Determine the (X, Y) coordinate at the center of the cell enclosing the given text.  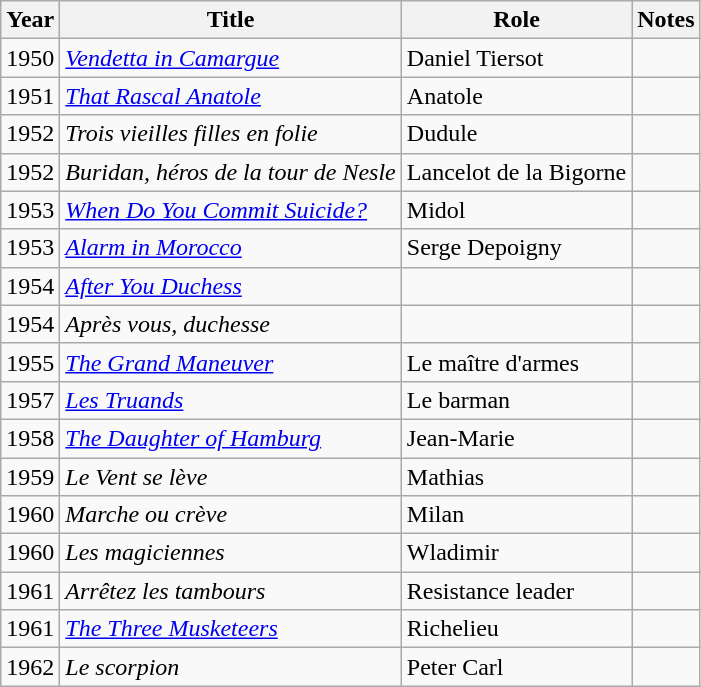
Buridan, héros de la tour de Nesle (230, 172)
Midol (516, 210)
Year (30, 20)
Le maître d'armes (516, 362)
Vendetta in Camargue (230, 58)
Trois vieilles filles en folie (230, 134)
Peter Carl (516, 667)
Anatole (516, 96)
When Do You Commit Suicide? (230, 210)
Arrêtez les tambours (230, 591)
1958 (30, 438)
Milan (516, 515)
After You Duchess (230, 286)
Daniel Tiersot (516, 58)
Notes (666, 20)
1962 (30, 667)
Richelieu (516, 629)
Le barman (516, 400)
That Rascal Anatole (230, 96)
Dudule (516, 134)
Serge Depoigny (516, 248)
1957 (30, 400)
The Daughter of Hamburg (230, 438)
Les Truands (230, 400)
1959 (30, 477)
Le scorpion (230, 667)
Le Vent se lève (230, 477)
Marche ou crève (230, 515)
Les magiciennes (230, 553)
Après vous, duchesse (230, 324)
1955 (30, 362)
Wladimir (516, 553)
Title (230, 20)
1950 (30, 58)
Mathias (516, 477)
The Three Musketeers (230, 629)
Resistance leader (516, 591)
1951 (30, 96)
Alarm in Morocco (230, 248)
Lancelot de la Bigorne (516, 172)
Role (516, 20)
The Grand Maneuver (230, 362)
Jean-Marie (516, 438)
